Capture the cell that displays the provided text and extract its [X, Y] central coordinate. 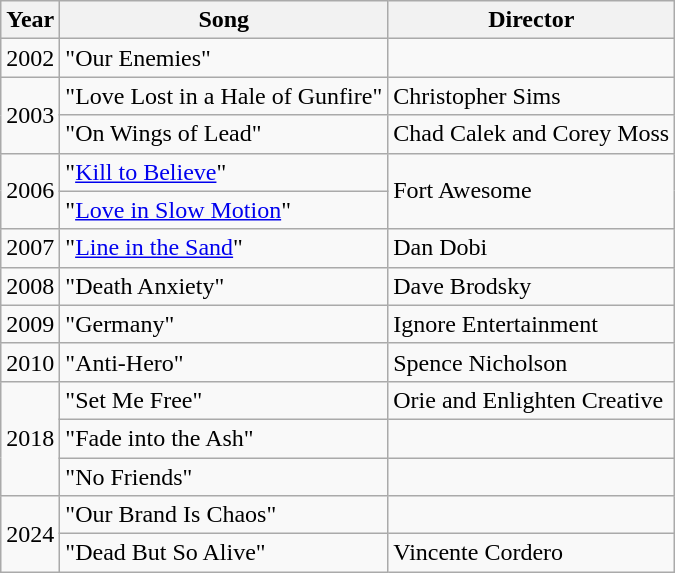
2008 [30, 286]
"Fade into the Ash" [224, 438]
Fort Awesome [532, 191]
"Line in the Sand" [224, 248]
Orie and Enlighten Creative [532, 400]
Chad Calek and Corey Moss [532, 134]
Director [532, 20]
"Love in Slow Motion" [224, 210]
"No Friends" [224, 477]
Spence Nicholson [532, 362]
Year [30, 20]
"Death Anxiety" [224, 286]
2009 [30, 324]
"Our Brand Is Chaos" [224, 515]
2002 [30, 58]
2006 [30, 191]
Dan Dobi [532, 248]
"Kill to Believe" [224, 172]
"Love Lost in a Hale of Gunfire" [224, 96]
"Our Enemies" [224, 58]
"Germany" [224, 324]
Ignore Entertainment [532, 324]
"Anti-Hero" [224, 362]
2018 [30, 438]
Christopher Sims [532, 96]
2010 [30, 362]
Song [224, 20]
"Dead But So Alive" [224, 553]
Vincente Cordero [532, 553]
2003 [30, 115]
Dave Brodsky [532, 286]
"Set Me Free" [224, 400]
2024 [30, 534]
"On Wings of Lead" [224, 134]
2007 [30, 248]
